Find where the given text appears and provide that cell's center as [X, Y] coordinate. 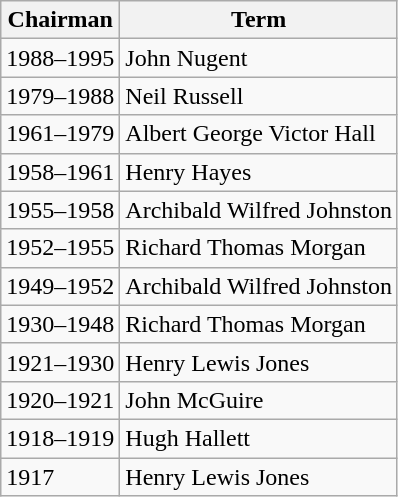
1955–1958 [60, 210]
John McGuire [259, 400]
1958–1961 [60, 172]
Neil Russell [259, 96]
1988–1995 [60, 58]
John Nugent [259, 58]
1920–1921 [60, 400]
Henry Hayes [259, 172]
Hugh Hallett [259, 438]
1918–1919 [60, 438]
1952–1955 [60, 248]
1930–1948 [60, 324]
1979–1988 [60, 96]
Albert George Victor Hall [259, 134]
Term [259, 20]
1961–1979 [60, 134]
1917 [60, 477]
1921–1930 [60, 362]
Chairman [60, 20]
1949–1952 [60, 286]
